Provide the [x, y] coordinate of the cell's center where the given text is located.  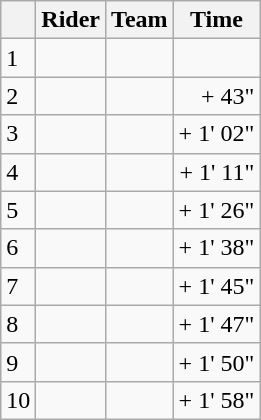
+ 1' 45" [216, 286]
4 [18, 172]
Team [140, 20]
+ 1' 26" [216, 210]
5 [18, 210]
+ 1' 50" [216, 362]
+ 1' 02" [216, 134]
9 [18, 362]
2 [18, 96]
Rider [71, 20]
6 [18, 248]
+ 1' 58" [216, 400]
Time [216, 20]
+ 1' 11" [216, 172]
10 [18, 400]
+ 1' 38" [216, 248]
1 [18, 58]
3 [18, 134]
+ 43" [216, 96]
+ 1' 47" [216, 324]
8 [18, 324]
7 [18, 286]
